Extract the (X, Y) coordinate from the center of the cell holding the provided text.  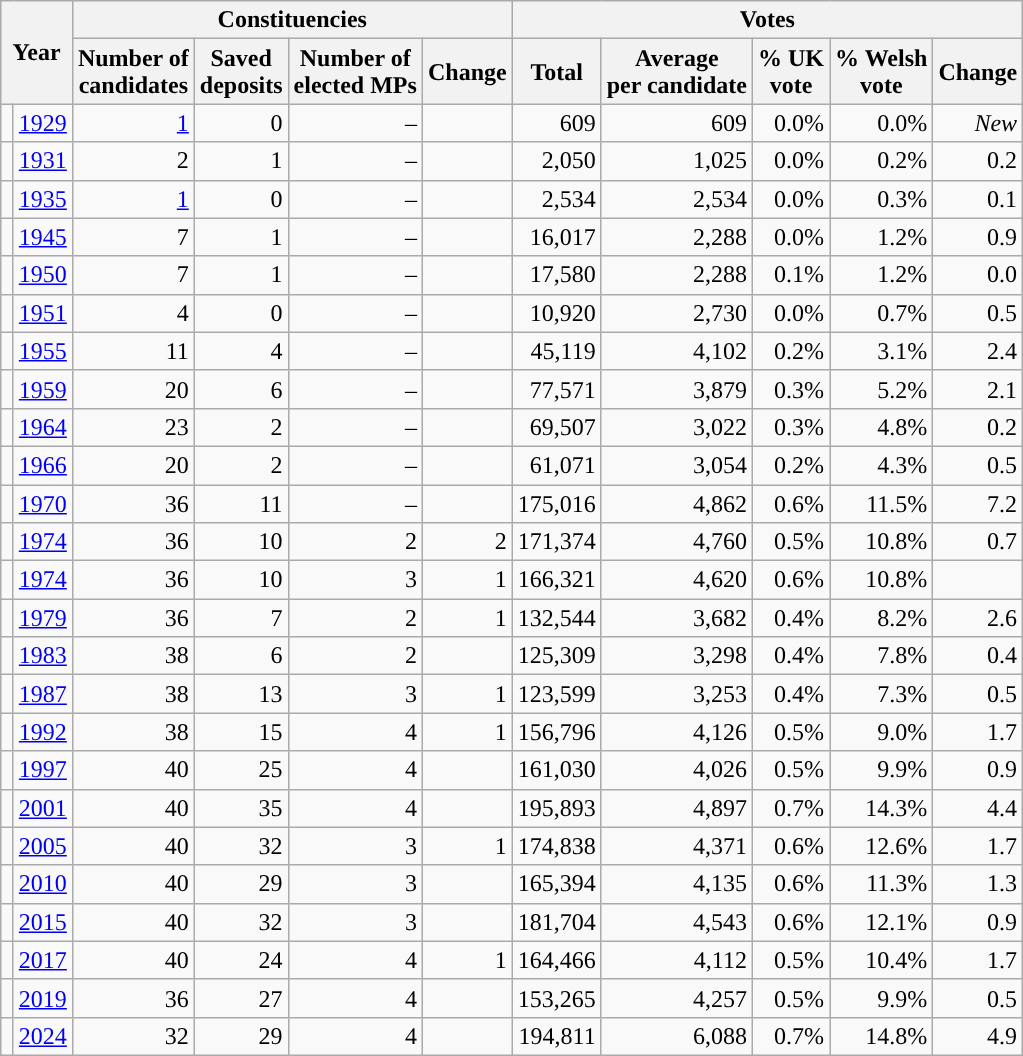
35 (241, 808)
Averageper candidate (676, 72)
156,796 (556, 732)
4,371 (676, 846)
7.8% (882, 656)
195,893 (556, 808)
4,543 (676, 922)
2019 (42, 998)
2010 (42, 884)
10.4% (882, 960)
15 (241, 732)
0.1 (978, 199)
1964 (42, 427)
4,257 (676, 998)
1,025 (676, 161)
2017 (42, 960)
9.0% (882, 732)
2,730 (676, 313)
1959 (42, 389)
8.2% (882, 618)
161,030 (556, 770)
13 (241, 694)
181,704 (556, 922)
4,135 (676, 884)
2024 (42, 1036)
Number ofcandidates (133, 72)
14.8% (882, 1036)
61,071 (556, 465)
194,811 (556, 1036)
3,253 (676, 694)
25 (241, 770)
4.8% (882, 427)
12.6% (882, 846)
1987 (42, 694)
14.3% (882, 808)
2005 (42, 846)
4,126 (676, 732)
0.7 (978, 542)
4,620 (676, 580)
2001 (42, 808)
3,022 (676, 427)
0.4 (978, 656)
23 (133, 427)
New (978, 123)
2.1 (978, 389)
4,102 (676, 351)
1983 (42, 656)
45,119 (556, 351)
69,507 (556, 427)
0.1% (792, 275)
4,112 (676, 960)
3,298 (676, 656)
132,544 (556, 618)
125,309 (556, 656)
1929 (42, 123)
4,862 (676, 503)
123,599 (556, 694)
17,580 (556, 275)
1935 (42, 199)
% UKvote (792, 72)
153,265 (556, 998)
2.6 (978, 618)
2.4 (978, 351)
175,016 (556, 503)
1970 (42, 503)
4.3% (882, 465)
77,571 (556, 389)
4.4 (978, 808)
4,026 (676, 770)
1.3 (978, 884)
7.3% (882, 694)
1966 (42, 465)
166,321 (556, 580)
4,897 (676, 808)
4,760 (676, 542)
16,017 (556, 237)
4.9 (978, 1036)
0.0 (978, 275)
1992 (42, 732)
5.2% (882, 389)
% Welshvote (882, 72)
164,466 (556, 960)
12.1% (882, 922)
2,050 (556, 161)
Year (37, 52)
1950 (42, 275)
Votes (767, 20)
171,374 (556, 542)
27 (241, 998)
1979 (42, 618)
Total (556, 72)
174,838 (556, 846)
1951 (42, 313)
3,879 (676, 389)
Number ofelected MPs (355, 72)
Saveddeposits (241, 72)
Constituencies (292, 20)
1931 (42, 161)
1945 (42, 237)
1955 (42, 351)
2015 (42, 922)
1997 (42, 770)
11.3% (882, 884)
3,682 (676, 618)
11.5% (882, 503)
3.1% (882, 351)
10,920 (556, 313)
165,394 (556, 884)
6,088 (676, 1036)
3,054 (676, 465)
24 (241, 960)
7.2 (978, 503)
